Extract the (X, Y) coordinate from the center of the cell holding the provided text.  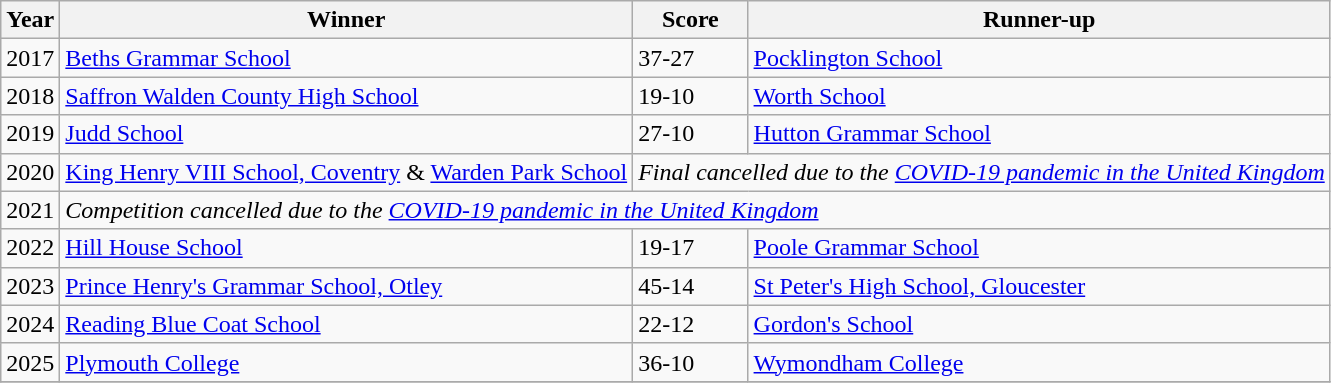
Plymouth College (346, 362)
Wymondham College (1039, 362)
Beths Grammar School (346, 58)
Poole Grammar School (1039, 248)
Year (30, 20)
2025 (30, 362)
2019 (30, 134)
37-27 (690, 58)
Hill House School (346, 248)
Winner (346, 20)
45-14 (690, 286)
Worth School (1039, 96)
Reading Blue Coat School (346, 324)
2018 (30, 96)
Hutton Grammar School (1039, 134)
2022 (30, 248)
Judd School (346, 134)
22-12 (690, 324)
Gordon's School (1039, 324)
Pocklington School (1039, 58)
St Peter's High School, Gloucester (1039, 286)
King Henry VIII School, Coventry & Warden Park School (346, 172)
2021 (30, 210)
2020 (30, 172)
Final cancelled due to the COVID-19 pandemic in the United Kingdom (982, 172)
Competition cancelled due to the COVID-19 pandemic in the United Kingdom (695, 210)
2017 (30, 58)
2024 (30, 324)
Prince Henry's Grammar School, Otley (346, 286)
19-17 (690, 248)
Saffron Walden County High School (346, 96)
2023 (30, 286)
36-10 (690, 362)
Score (690, 20)
27-10 (690, 134)
Runner-up (1039, 20)
19-10 (690, 96)
